Detect which cell encompasses the target text, then output its (x, y) center coordinate. 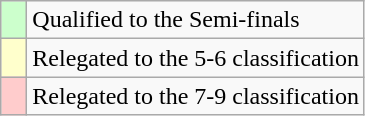
Qualified to the Semi-finals (196, 20)
Relegated to the 5-6 classification (196, 58)
Relegated to the 7-9 classification (196, 96)
